Scan for the cell matching the given text and deliver its [x, y] coordinate at center. 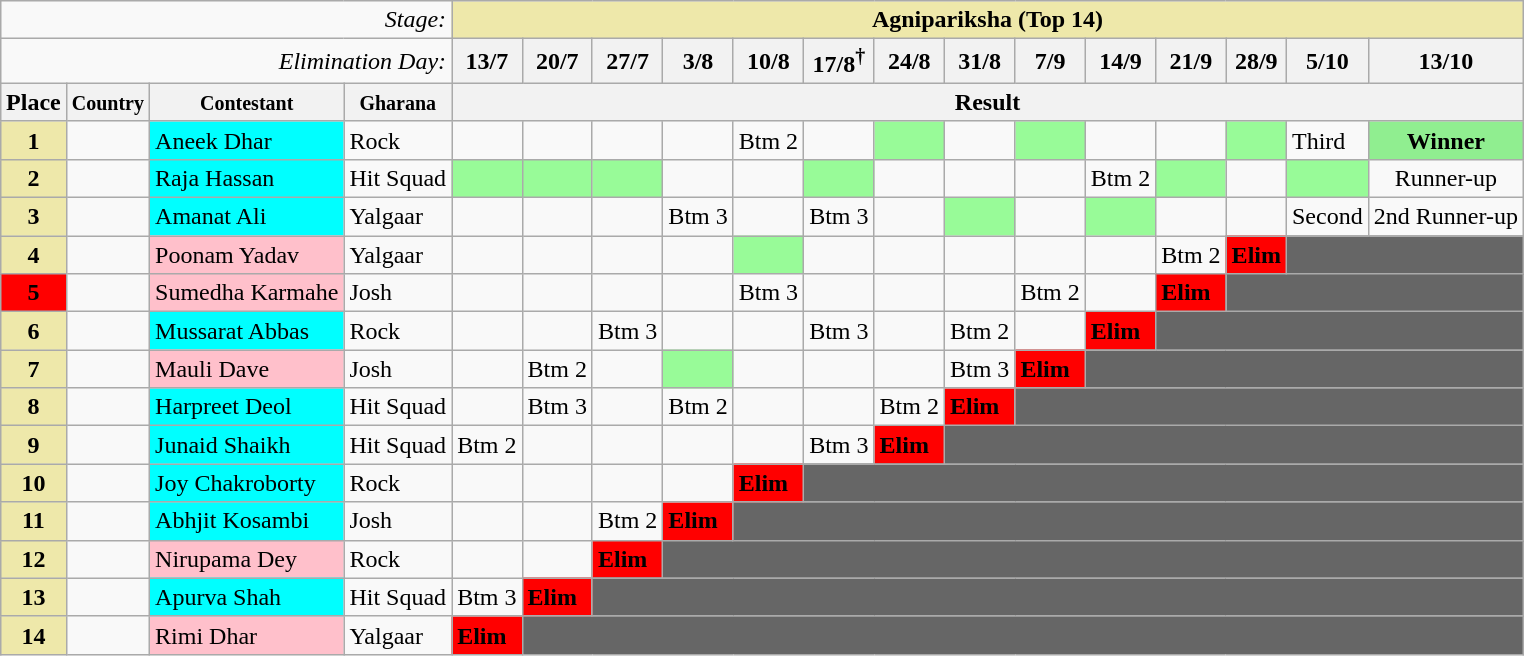
Abhjit Kosambi [247, 521]
Winner [1446, 140]
Amanat Ali [247, 217]
3 [34, 217]
17/8† [839, 62]
Nirupama Dey [247, 559]
21/9 [1191, 62]
Rimi Dhar [247, 635]
Harpreet Deol [247, 407]
14 [34, 635]
12 [34, 559]
Runner-up [1446, 178]
5/10 [1327, 62]
13 [34, 597]
Contestant [247, 102]
Joy Chakroborty [247, 483]
2nd Runner-up [1446, 217]
2 [34, 178]
31/8 [979, 62]
14/9 [1120, 62]
Place [34, 102]
10/8 [768, 62]
Country [108, 102]
24/8 [909, 62]
Second [1327, 217]
27/7 [627, 62]
7/9 [1050, 62]
Mussarat Abbas [247, 331]
3/8 [698, 62]
9 [34, 445]
Mauli Dave [247, 369]
1 [34, 140]
20/7 [557, 62]
Third [1327, 140]
28/9 [1256, 62]
13/7 [487, 62]
Agnipariksha (Top 14) [988, 20]
8 [34, 407]
Result [988, 102]
11 [34, 521]
4 [34, 255]
5 [34, 293]
Apurva Shah [247, 597]
6 [34, 331]
Poonam Yadav [247, 255]
Elimination Day: [226, 62]
7 [34, 369]
Sumedha Karmahe [247, 293]
10 [34, 483]
Junaid Shaikh [247, 445]
Raja Hassan [247, 178]
Gharana [398, 102]
13/10 [1446, 62]
Aneek Dhar [247, 140]
Stage: [226, 20]
